Identify which cell holds the provided text, then report its [X, Y] central coordinate. 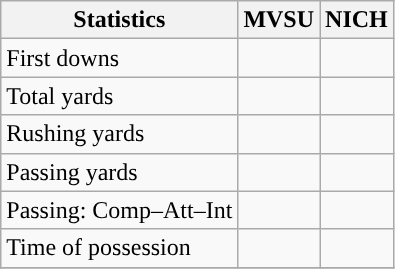
Total yards [120, 96]
First downs [120, 58]
Rushing yards [120, 134]
MVSU [279, 20]
Statistics [120, 20]
Passing yards [120, 172]
Time of possession [120, 248]
NICH [357, 20]
Passing: Comp–Att–Int [120, 210]
